Determine the (x, y) coordinate at the center of the cell enclosing the given text.  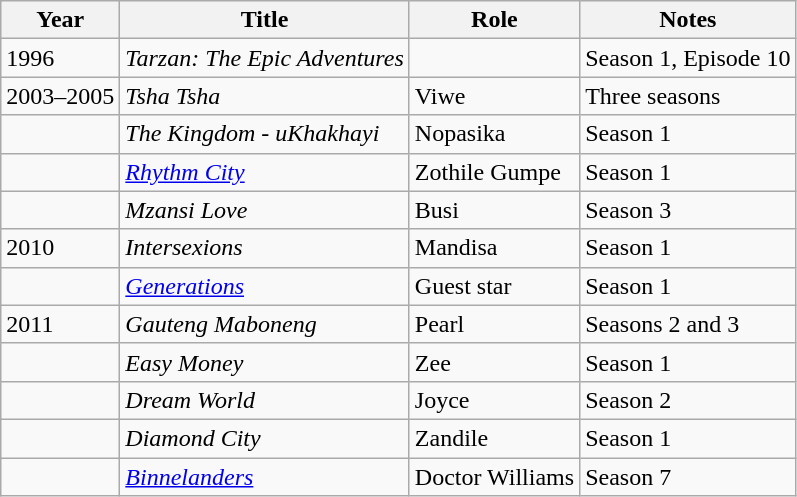
Viwe (494, 96)
Mzansi Love (265, 210)
1996 (60, 58)
Mandisa (494, 248)
2003–2005 (60, 96)
Dream World (265, 400)
Busi (494, 210)
Season 2 (688, 400)
Guest star (494, 286)
2010 (60, 248)
2011 (60, 324)
Notes (688, 20)
Year (60, 20)
Season 1, Episode 10 (688, 58)
Rhythm City (265, 172)
Intersexions (265, 248)
Zee (494, 362)
Generations (265, 286)
Gauteng Maboneng (265, 324)
The Kingdom - uKhakhayi (265, 134)
Joyce (494, 400)
Seasons 2 and 3 (688, 324)
Pearl (494, 324)
Season 3 (688, 210)
Easy Money (265, 362)
Binnelanders (265, 477)
Tarzan: The Epic Adventures (265, 58)
Title (265, 20)
Tsha Tsha (265, 96)
Diamond City (265, 438)
Three seasons (688, 96)
Season 7 (688, 477)
Zandile (494, 438)
Nopasika (494, 134)
Zothile Gumpe (494, 172)
Role (494, 20)
Doctor Williams (494, 477)
